Capture the cell that displays the provided text and extract its (x, y) central coordinate. 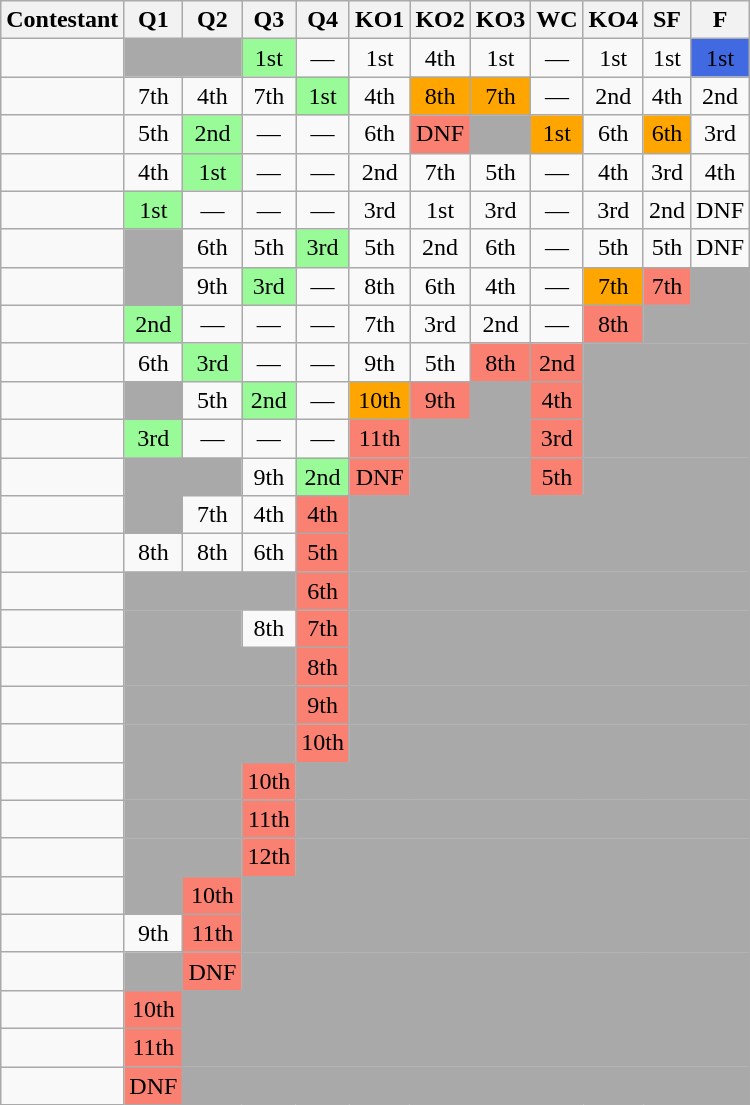
Q1 (154, 20)
Q2 (212, 20)
KO3 (500, 20)
WC (557, 20)
KO2 (440, 20)
12th (269, 857)
F (720, 20)
Q4 (323, 20)
KO1 (379, 20)
KO4 (613, 20)
SF (666, 20)
Q3 (269, 20)
Contestant (62, 20)
